Return the (x, y) coordinate for the center point of the cell that contains the specified text.  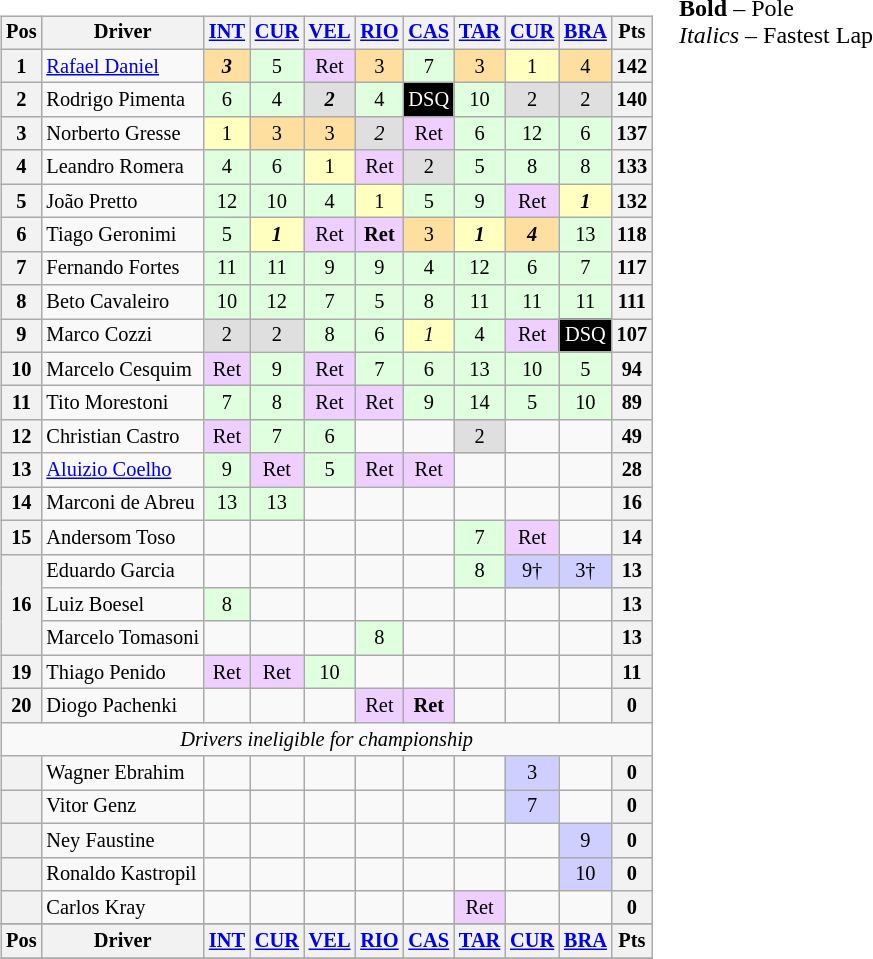
20 (21, 706)
142 (632, 66)
Marco Cozzi (122, 336)
137 (632, 134)
Norberto Gresse (122, 134)
Rafael Daniel (122, 66)
107 (632, 336)
Beto Cavaleiro (122, 302)
Andersom Toso (122, 537)
Tiago Geronimi (122, 235)
Tito Morestoni (122, 403)
Marcelo Cesquim (122, 369)
Leandro Romera (122, 167)
Carlos Kray (122, 908)
Thiago Penido (122, 672)
133 (632, 167)
Fernando Fortes (122, 268)
Christian Castro (122, 437)
89 (632, 403)
118 (632, 235)
9† (532, 571)
Marconi de Abreu (122, 504)
117 (632, 268)
28 (632, 470)
132 (632, 201)
111 (632, 302)
19 (21, 672)
Wagner Ebrahim (122, 773)
140 (632, 100)
Ney Faustine (122, 840)
Diogo Pachenki (122, 706)
João Pretto (122, 201)
Aluizio Coelho (122, 470)
49 (632, 437)
Luiz Boesel (122, 605)
Drivers ineligible for championship (326, 739)
3† (586, 571)
15 (21, 537)
Eduardo Garcia (122, 571)
Vitor Genz (122, 807)
Marcelo Tomasoni (122, 638)
Rodrigo Pimenta (122, 100)
Ronaldo Kastropil (122, 874)
94 (632, 369)
